Find where the given text appears and provide that cell's center as (X, Y) coordinate. 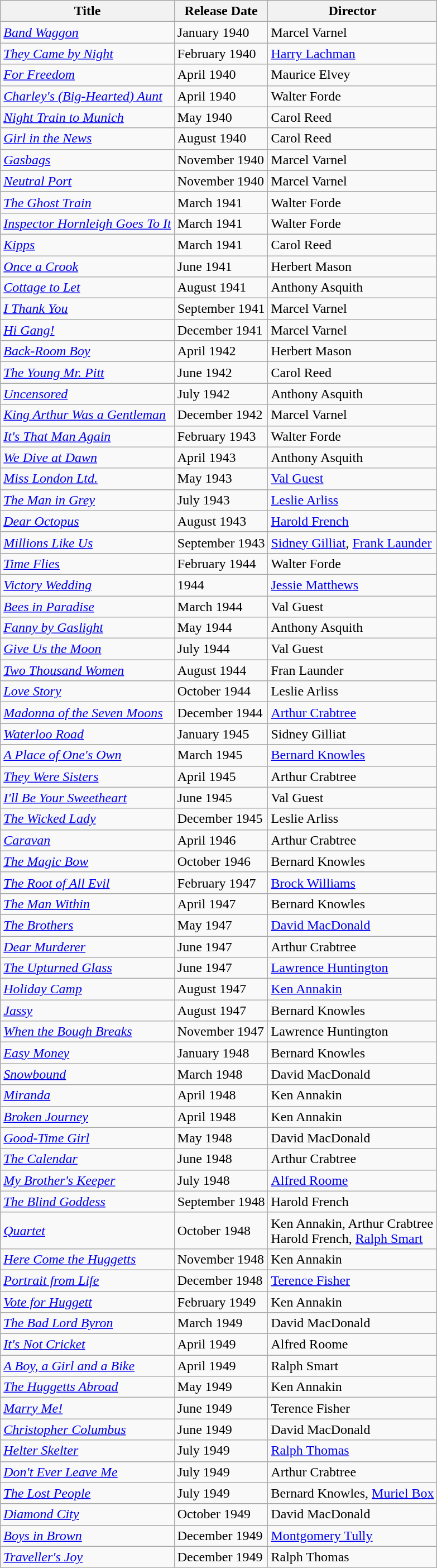
February 1947 (221, 883)
May 1948 (221, 1138)
July 1944 (221, 649)
June 1948 (221, 1159)
February 1943 (221, 436)
The Blind Goddess (88, 1202)
June 1945 (221, 798)
December 1945 (221, 819)
March 1948 (221, 1074)
September 1943 (221, 542)
1944 (221, 585)
They Came by Night (88, 54)
The Bad Lord Byron (88, 1323)
March 1945 (221, 755)
August 1941 (221, 288)
Madonna of the Seven Moons (88, 713)
The Ghost Train (88, 202)
July 1943 (221, 500)
For Freedom (88, 75)
It's That Man Again (88, 436)
Cottage to Let (88, 288)
They Were Sisters (88, 776)
Portrait from Life (88, 1280)
March 1944 (221, 606)
Boys in Brown (88, 1536)
July 1948 (221, 1180)
August 1944 (221, 670)
When the Bough Breaks (88, 1032)
The Root of All Evil (88, 883)
May 1949 (221, 1387)
The Huggetts Abroad (88, 1387)
King Arthur Was a Gentleman (88, 415)
The Brothers (88, 925)
December 1941 (221, 330)
May 1943 (221, 479)
We Dive at Dawn (88, 457)
May 1940 (221, 117)
September 1941 (221, 309)
Maurice Elvey (353, 75)
October 1949 (221, 1514)
Miranda (88, 1095)
Ralph Smart (353, 1366)
February 1949 (221, 1302)
August 1940 (221, 139)
Waterloo Road (88, 734)
Helter Skelter (88, 1451)
Montgomery Tully (353, 1536)
Harry Lachman (353, 54)
July 1942 (221, 394)
Marry Me! (88, 1408)
Traveller's Joy (88, 1557)
November 1947 (221, 1032)
April 1942 (221, 351)
The Man in Grey (88, 500)
February 1940 (221, 54)
Caravan (88, 840)
Fran Launder (353, 670)
Easy Money (88, 1053)
It's Not Cricket (88, 1345)
Hi Gang! (88, 330)
Holiday Camp (88, 989)
October 1944 (221, 692)
September 1948 (221, 1202)
I'll Be Your Sweetheart (88, 798)
Dear Murderer (88, 947)
Kipps (88, 245)
October 1948 (221, 1230)
Vote for Huggett (88, 1302)
I Thank You (88, 309)
The Magic Bow (88, 861)
Here Come the Huggetts (88, 1259)
January 1945 (221, 734)
The Wicked Lady (88, 819)
Night Train to Munich (88, 117)
December 1948 (221, 1280)
Charley's (Big-Hearted) Aunt (88, 96)
Director (353, 11)
Don't Ever Leave Me (88, 1472)
November 1948 (221, 1259)
June 1941 (221, 266)
February 1944 (221, 564)
Bernard Knowles, Muriel Box (353, 1493)
The Lost People (88, 1493)
Girl in the News (88, 139)
January 1948 (221, 1053)
August 1943 (221, 521)
A Boy, a Girl and a Bike (88, 1366)
Victory Wedding (88, 585)
April 1943 (221, 457)
Ken Annakin, Arthur Crabtree Harold French, Ralph Smart (353, 1230)
October 1946 (221, 861)
May 1947 (221, 925)
Time Flies (88, 564)
Sidney Gilliat (353, 734)
Love Story (88, 692)
Brock Williams (353, 883)
June 1942 (221, 373)
April 1945 (221, 776)
Uncensored (88, 394)
Give Us the Moon (88, 649)
Dear Octopus (88, 521)
Once a Crook (88, 266)
Gasbags (88, 160)
The Calendar (88, 1159)
Inspector Hornleigh Goes To It (88, 223)
Band Waggon (88, 32)
Fanny by Gaslight (88, 628)
January 1940 (221, 32)
Release Date (221, 11)
A Place of One's Own (88, 755)
My Brother's Keeper (88, 1180)
December 1944 (221, 713)
Neutral Port (88, 181)
Bees in Paradise (88, 606)
April 1947 (221, 904)
Sidney Gilliat, Frank Launder (353, 542)
March 1949 (221, 1323)
April 1946 (221, 840)
The Man Within (88, 904)
May 1944 (221, 628)
The Upturned Glass (88, 968)
Jassy (88, 1011)
Miss London Ltd. (88, 479)
Diamond City (88, 1514)
Title (88, 11)
Good-Time Girl (88, 1138)
December 1942 (221, 415)
Quartet (88, 1230)
Two Thousand Women (88, 670)
The Young Mr. Pitt (88, 373)
Broken Journey (88, 1117)
Christopher Columbus (88, 1429)
Back-Room Boy (88, 351)
Snowbound (88, 1074)
Jessie Matthews (353, 585)
Millions Like Us (88, 542)
